Return the [X, Y] coordinate for the center point of the cell that contains the specified text.  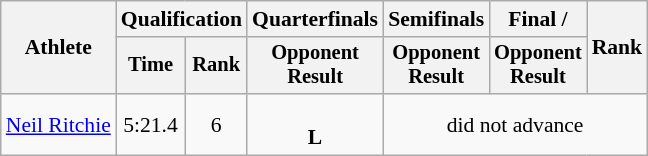
5:21.4 [150, 124]
Semifinals [436, 19]
did not advance [515, 124]
Quarterfinals [315, 19]
L [315, 124]
Time [150, 66]
Athlete [58, 48]
Neil Ritchie [58, 124]
6 [216, 124]
Final / [538, 19]
Qualification [182, 19]
